Detect which cell encompasses the target text, then output its (x, y) center coordinate. 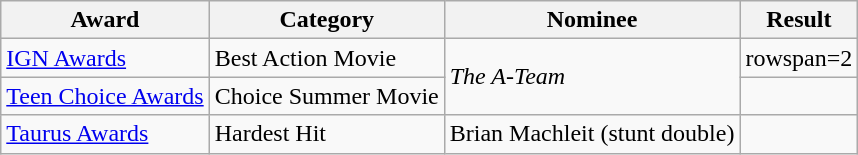
Category (326, 20)
Nominee (592, 20)
Result (799, 20)
rowspan=2 (799, 58)
Award (105, 20)
Teen Choice Awards (105, 96)
Best Action Movie (326, 58)
Taurus Awards (105, 134)
The A-Team (592, 77)
Brian Machleit (stunt double) (592, 134)
Choice Summer Movie (326, 96)
IGN Awards (105, 58)
Hardest Hit (326, 134)
